Identify which cell holds the provided text, then report its (x, y) central coordinate. 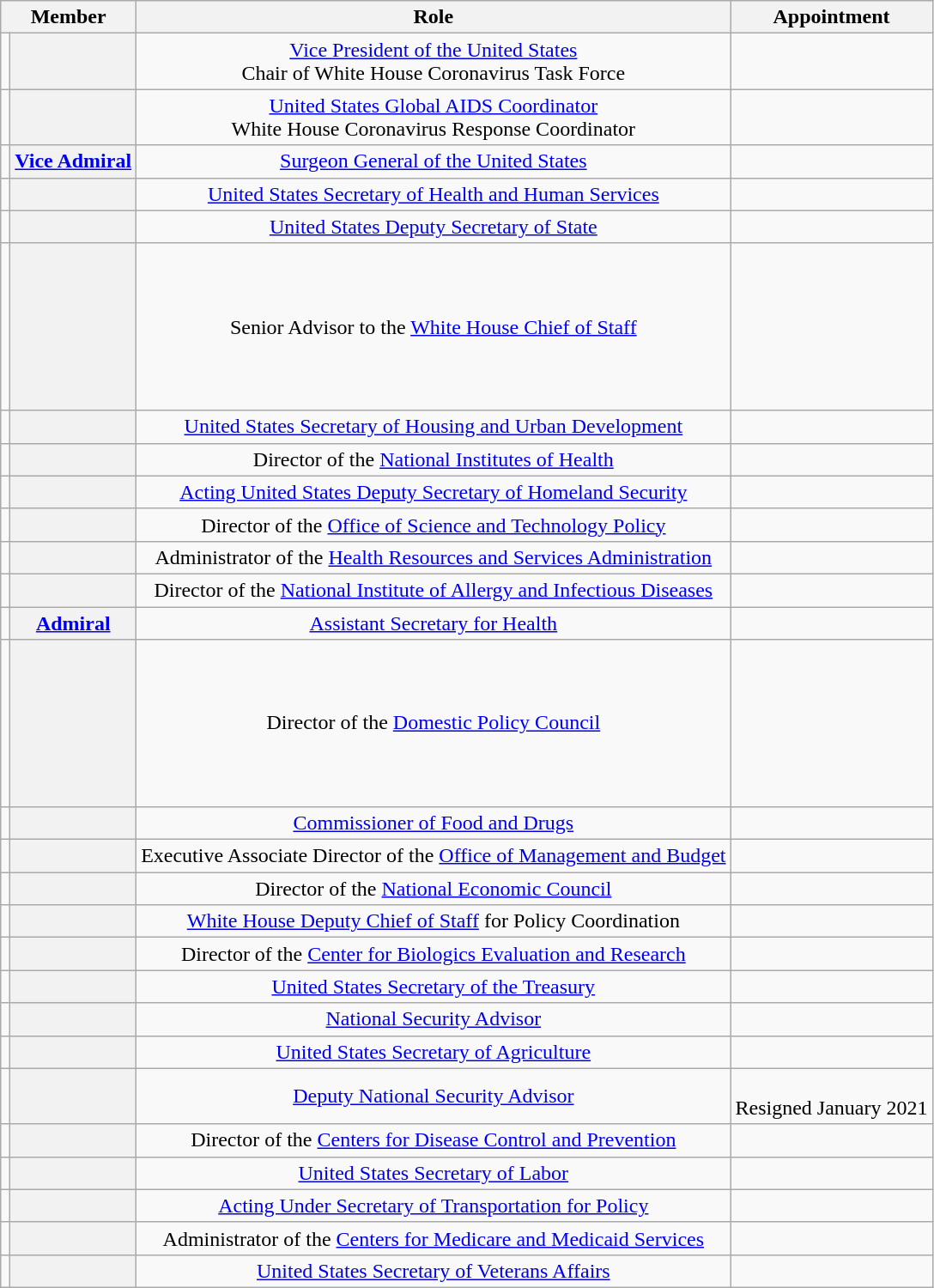
Acting Under Secretary of Transportation for Policy (434, 1206)
United States Global AIDS CoordinatorWhite House Coronavirus Response Coordinator (434, 117)
Vice Admiral (74, 161)
Director of the National Economic Council (434, 889)
Acting United States Deputy Secretary of Homeland Security (434, 492)
Commissioner of Food and Drugs (434, 823)
Senior Advisor to the White House Chief of Staff (434, 326)
Director of the National Institute of Allergy and Infectious Diseases (434, 590)
Director of the National Institutes of Health (434, 459)
Admiral (74, 623)
Vice President of the United StatesChair of White House Coronavirus Task Force (434, 62)
Deputy National Security Advisor (434, 1096)
National Security Advisor (434, 1019)
United States Deputy Secretary of State (434, 227)
Resigned January 2021 (831, 1096)
United States Secretary of Labor (434, 1173)
Director of the Domestic Policy Council (434, 723)
United States Secretary of Veterans Affairs (434, 1271)
Appointment (831, 17)
Role (434, 17)
Director of the Center for Biologics Evaluation and Research (434, 954)
Administrator of the Health Resources and Services Administration (434, 557)
United States Secretary of Housing and Urban Development (434, 427)
Surgeon General of the United States (434, 161)
Administrator of the Centers for Medicare and Medicaid Services (434, 1238)
Member (69, 17)
United States Secretary of Health and Human Services (434, 194)
United States Secretary of the Treasury (434, 987)
Director of the Office of Science and Technology Policy (434, 525)
Director of the Centers for Disease Control and Prevention (434, 1140)
White House Deputy Chief of Staff for Policy Coordination (434, 921)
Executive Associate Director of the Office of Management and Budget (434, 856)
Assistant Secretary for Health (434, 623)
United States Secretary of Agriculture (434, 1052)
